Scan for the cell matching the given text and deliver its (X, Y) coordinate at center. 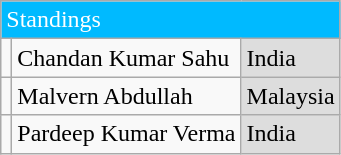
Chandan Kumar Sahu (126, 58)
Pardeep Kumar Verma (126, 134)
Malvern Abdullah (126, 96)
Malaysia (290, 96)
Standings (170, 20)
